Output the [X, Y] coordinate of the center of the cell containing the given text.  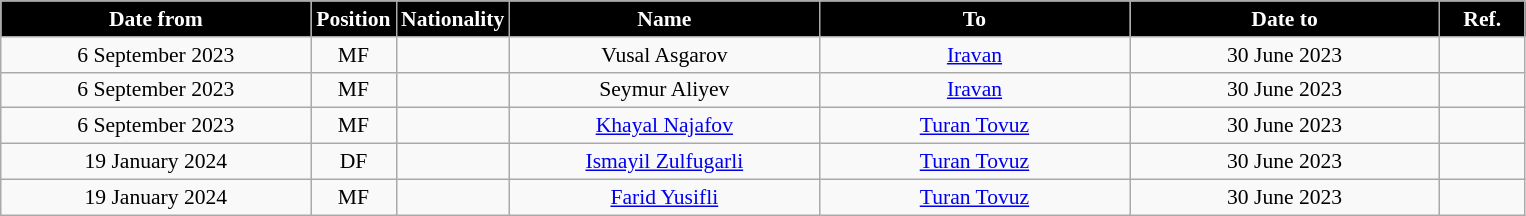
Farid Yusifli [664, 197]
Date to [1285, 19]
Seymur Aliyev [664, 90]
Nationality [452, 19]
Date from [156, 19]
Khayal Najafov [664, 126]
To [974, 19]
Ref. [1482, 19]
Name [664, 19]
DF [354, 162]
Vusal Asgarov [664, 55]
Ismayil Zulfugarli [664, 162]
Position [354, 19]
